Detect which cell encompasses the target text, then output its [X, Y] center coordinate. 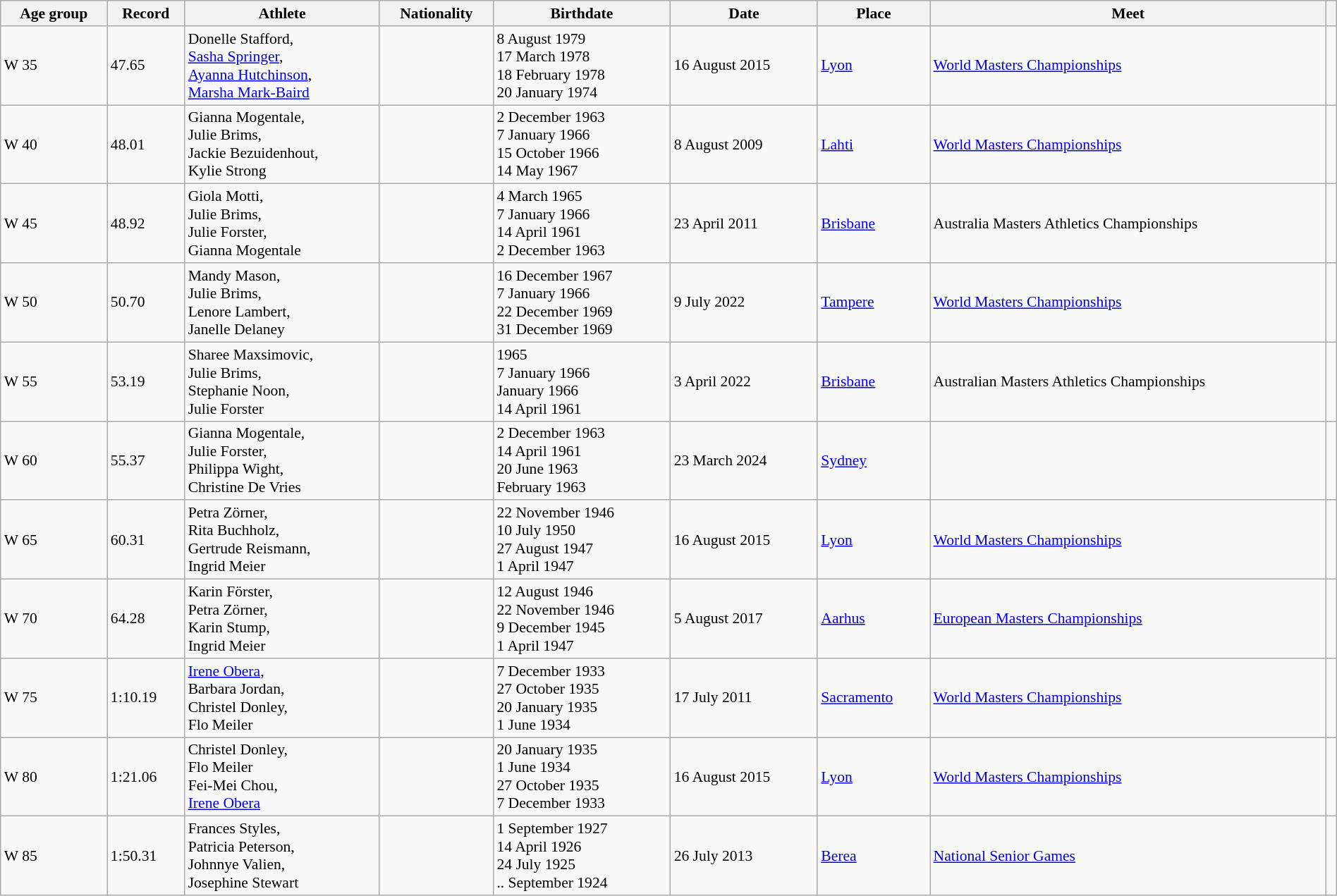
50.70 [146, 302]
Sacramento [873, 698]
Meet [1128, 13]
5 August 2017 [745, 619]
Aarhus [873, 619]
Record [146, 13]
Petra Zörner, Rita Buchholz, Gertrude Reismann, Ingrid Meier [282, 540]
Place [873, 13]
1 September 192714 April 192624 July 1925.. September 1924 [581, 856]
Sharee Maxsimovic,Julie Brims,Stephanie Noon,Julie Forster [282, 381]
26 July 2013 [745, 856]
Karin Förster, Petra Zörner, Karin Stump, Ingrid Meier [282, 619]
60.31 [146, 540]
1:10.19 [146, 698]
1:21.06 [146, 777]
Christel Donley,Flo MeilerFei-Mei Chou, Irene Obera [282, 777]
Giola Motti,Julie Brims,Julie Forster,Gianna Mogentale [282, 223]
National Senior Games [1128, 856]
W 70 [54, 619]
Gianna Mogentale,Julie Forster,Philippa Wight,Christine De Vries [282, 460]
Donelle Stafford,Sasha Springer,Ayanna Hutchinson,Marsha Mark-Baird [282, 66]
4 March 19657 January 196614 April 19612 December 1963 [581, 223]
Berea [873, 856]
8 August 2009 [745, 145]
Australian Masters Athletics Championships [1128, 381]
W 80 [54, 777]
23 April 2011 [745, 223]
48.92 [146, 223]
W 60 [54, 460]
W 35 [54, 66]
9 July 2022 [745, 302]
16 December 19677 January 196622 December 196931 December 1969 [581, 302]
8 August 197917 March 197818 February 197820 January 1974 [581, 66]
3 April 2022 [745, 381]
W 40 [54, 145]
European Masters Championships [1128, 619]
Gianna Mogentale,Julie Brims,Jackie Bezuidenhout,Kylie Strong [282, 145]
W 55 [54, 381]
Age group [54, 13]
Tampere [873, 302]
22 November 194610 July 195027 August 19471 April 1947 [581, 540]
Mandy Mason,Julie Brims,Lenore Lambert,Janelle Delaney [282, 302]
Lahti [873, 145]
W 45 [54, 223]
Frances Styles,Patricia Peterson,Johnnye Valien,Josephine Stewart [282, 856]
Birthdate [581, 13]
64.28 [146, 619]
55.37 [146, 460]
17 July 2011 [745, 698]
53.19 [146, 381]
19657 January 1966 January 196614 April 1961 [581, 381]
Irene Obera,Barbara Jordan,Christel Donley,Flo Meiler [282, 698]
W 75 [54, 698]
12 August 194622 November 19469 December 19451 April 1947 [581, 619]
7 December 193327 October 193520 January 19351 June 1934 [581, 698]
2 December 196314 April 196120 June 1963 February 1963 [581, 460]
47.65 [146, 66]
W 85 [54, 856]
Australia Masters Athletics Championships [1128, 223]
Nationality [436, 13]
48.01 [146, 145]
W 65 [54, 540]
2 December 19637 January 196615 October 196614 May 1967 [581, 145]
W 50 [54, 302]
Sydney [873, 460]
Date [745, 13]
20 January 19351 June 193427 October 19357 December 1933 [581, 777]
23 March 2024 [745, 460]
Athlete [282, 13]
1:50.31 [146, 856]
